Find where the given text appears and provide that cell's center as [x, y] coordinate. 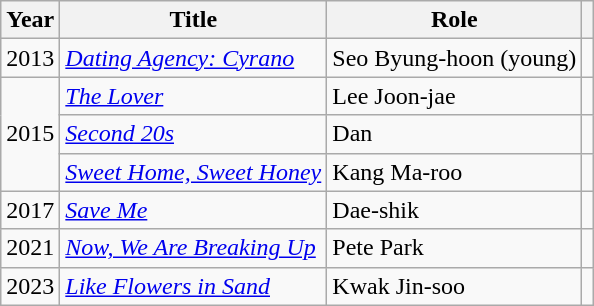
Kwak Jin-soo [454, 286]
The Lover [194, 96]
Title [194, 20]
Dating Agency: Cyrano [194, 58]
Like Flowers in Sand [194, 286]
2021 [30, 248]
2017 [30, 210]
2013 [30, 58]
Dan [454, 134]
Dae-shik [454, 210]
Now, We Are Breaking Up [194, 248]
Kang Ma-roo [454, 172]
Role [454, 20]
Pete Park [454, 248]
2015 [30, 134]
Year [30, 20]
Seo Byung-hoon (young) [454, 58]
Sweet Home, Sweet Honey [194, 172]
Second 20s [194, 134]
2023 [30, 286]
Lee Joon-jae [454, 96]
Save Me [194, 210]
